Return the (X, Y) coordinate for the center point of the cell that contains the specified text.  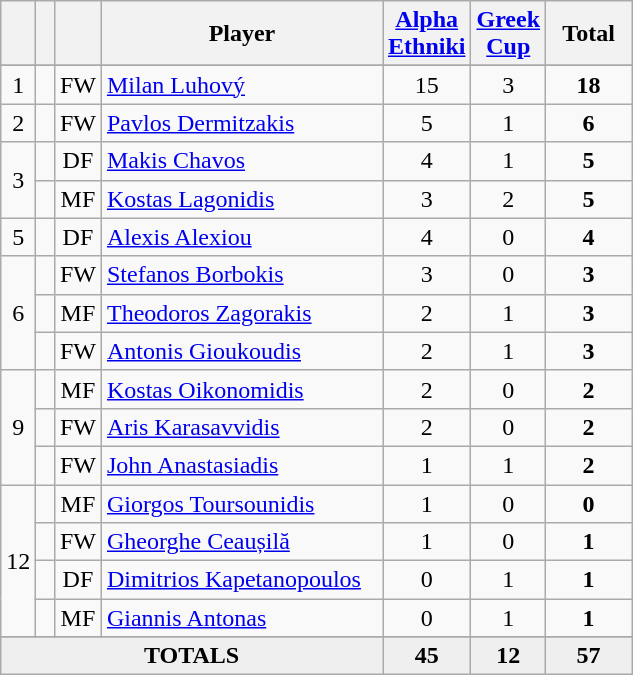
Dimitrios Kapetanopoulos (242, 580)
Stefanos Borbokis (242, 275)
15 (426, 85)
Alexis Alexiou (242, 237)
57 (589, 656)
Theodoros Zagorakis (242, 313)
Player (242, 34)
18 (589, 85)
Pavlos Dermitzakis (242, 123)
Greek Cup (508, 34)
Makis Chavos (242, 161)
Alpha Ethniki (426, 34)
John Anastasiadis (242, 465)
9 (18, 427)
Aris Karasavvidis (242, 427)
Antonis Gioukoudis (242, 351)
45 (426, 656)
Giorgos Toursounidis (242, 503)
Giannis Antonas (242, 618)
Gheorghe Ceaușilă (242, 542)
Kostas Lagonidis (242, 199)
Kostas Oikonomidis (242, 389)
TOTALS (192, 656)
Total (589, 34)
Milan Luhový (242, 85)
